Find where the given text appears and provide that cell's center as [x, y] coordinate. 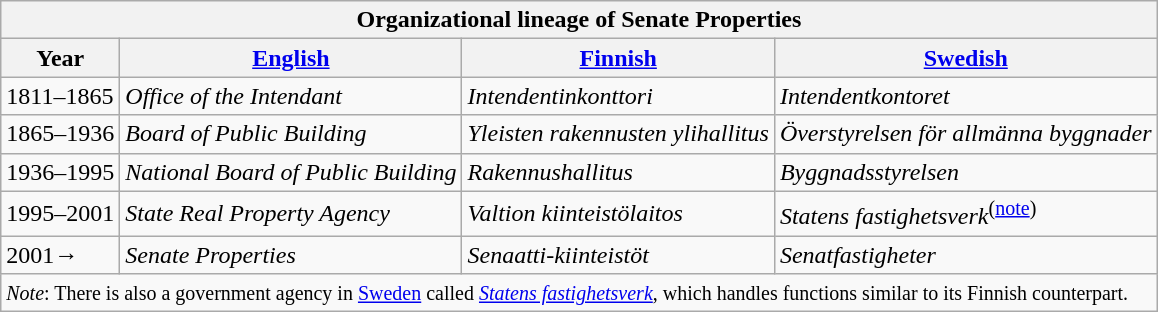
Senate Properties [291, 255]
Finnish [618, 58]
1865–1936 [60, 134]
Statens fastighetsverk(note) [966, 214]
Senaatti-kiinteistöt [618, 255]
Note: There is also a government agency in Sweden called Statens fastighetsverk, which handles functions similar to its Finnish counterpart. [579, 293]
Intendentinkonttori [618, 96]
Yleisten rakennusten ylihallitus [618, 134]
National Board of Public Building [291, 172]
1936–1995 [60, 172]
Office of the Intendant [291, 96]
Board of Public Building [291, 134]
1811–1865 [60, 96]
Överstyrelsen för allmänna byggnader [966, 134]
English [291, 58]
Valtion kiinteistölaitos [618, 214]
Swedish [966, 58]
Year [60, 58]
Byggnadsstyrelsen [966, 172]
2001→ [60, 255]
Organizational lineage of Senate Properties [579, 20]
Senatfastigheter [966, 255]
State Real Property Agency [291, 214]
Rakennushallitus [618, 172]
1995–2001 [60, 214]
Intendentkontoret [966, 96]
